Return [X, Y] of the center of cell containing provided text 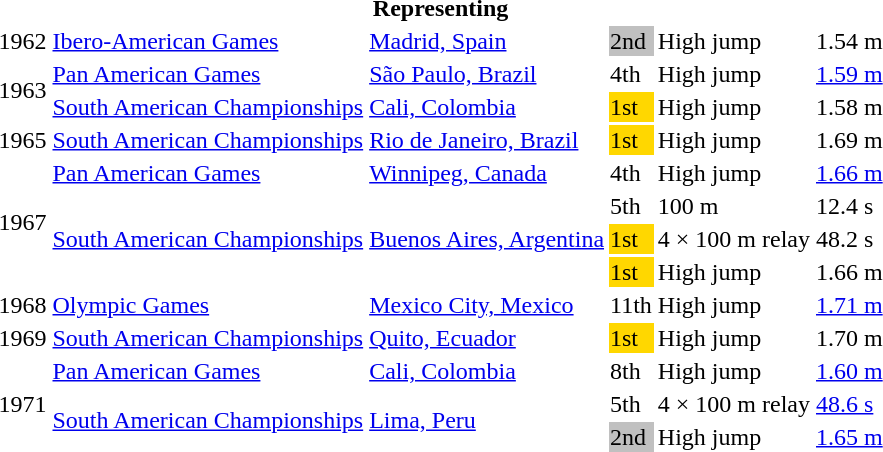
Rio de Janeiro, Brazil [487, 140]
100 m [734, 206]
Mexico City, Mexico [487, 305]
Winnipeg, Canada [487, 173]
Olympic Games [208, 305]
Buenos Aires, Argentina [487, 239]
8th [632, 371]
Ibero-American Games [208, 41]
Madrid, Spain [487, 41]
Lima, Peru [487, 420]
11th [632, 305]
Quito, Ecuador [487, 338]
São Paulo, Brazil [487, 74]
